Pinpoint the cell where the given text exists, returning its [X, Y] midpoint coordinate. 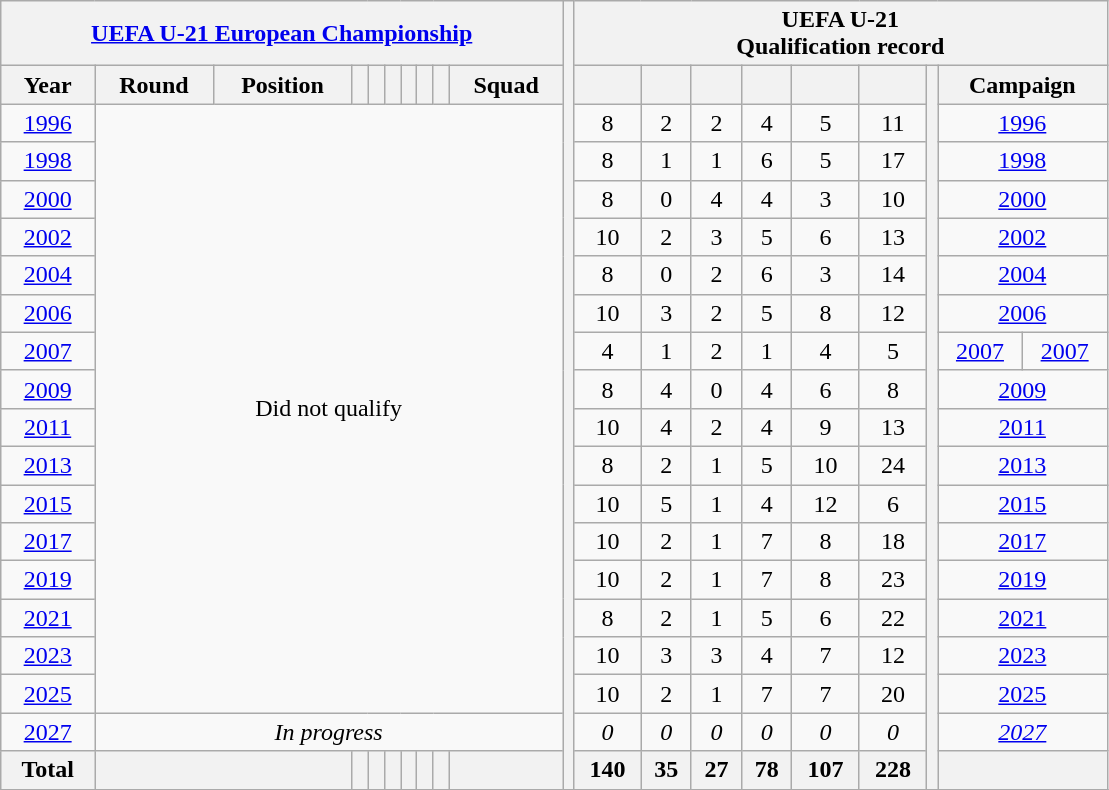
107 [826, 770]
Campaign [1022, 85]
17 [892, 161]
18 [892, 542]
UEFA U-21Qualification record [840, 34]
Total [48, 770]
UEFA U-21 European Championship [282, 34]
9 [826, 427]
228 [892, 770]
Position [282, 85]
78 [767, 770]
11 [892, 123]
20 [892, 694]
Squad [506, 85]
14 [892, 275]
Year [48, 85]
140 [608, 770]
24 [892, 465]
27 [716, 770]
22 [892, 618]
In progress [329, 732]
Round [154, 85]
35 [666, 770]
Did not qualify [329, 408]
23 [892, 580]
